Locate the cell with the specified text and output its (X, Y) center coordinate. 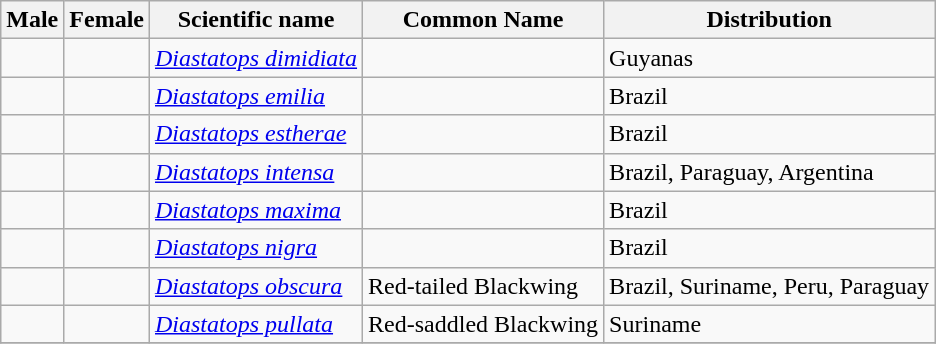
Male (32, 20)
Common Name (484, 20)
Guyanas (770, 58)
Red-saddled Blackwing (484, 324)
Diastatops maxima (256, 210)
Scientific name (256, 20)
Diastatops estherae (256, 134)
Female (107, 20)
Diastatops pullata (256, 324)
Suriname (770, 324)
Diastatops obscura (256, 286)
Diastatops nigra (256, 248)
Distribution (770, 20)
Brazil, Paraguay, Argentina (770, 172)
Diastatops intensa (256, 172)
Red-tailed Blackwing (484, 286)
Diastatops emilia (256, 96)
Brazil, Suriname, Peru, Paraguay (770, 286)
Diastatops dimidiata (256, 58)
